Search for the cell housing the specified text and yield its (x, y) center coordinate. 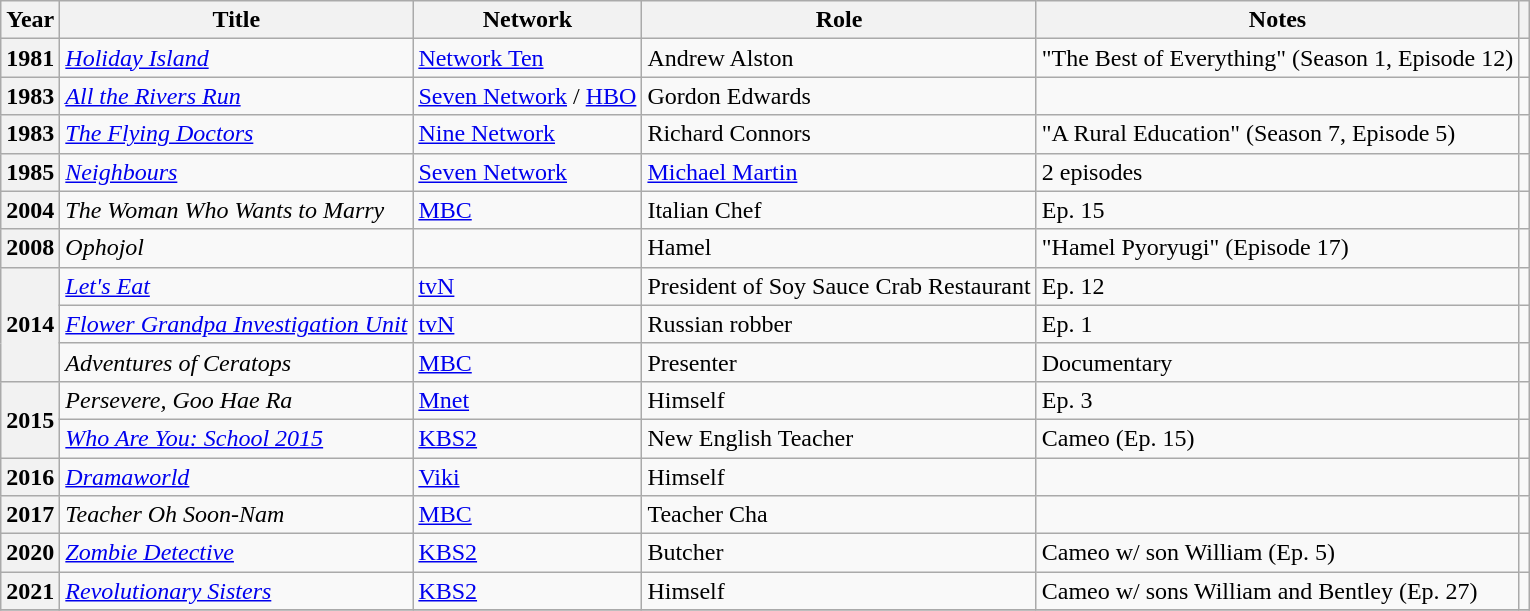
Revolutionary Sisters (236, 591)
Holiday Island (236, 58)
Ep. 3 (1278, 400)
Butcher (839, 553)
"Hamel Pyoryugi" (Episode 17) (1278, 248)
Italian Chef (839, 210)
Ophojol (236, 248)
Presenter (839, 362)
2014 (30, 324)
Documentary (1278, 362)
Ep. 1 (1278, 324)
Cameo w/ son William (Ep. 5) (1278, 553)
Michael Martin (839, 172)
Title (236, 20)
Nine Network (528, 134)
Dramaworld (236, 477)
Who Are You: School 2015 (236, 438)
Notes (1278, 20)
Network Ten (528, 58)
Neighbours (236, 172)
2016 (30, 477)
Russian robber (839, 324)
Year (30, 20)
Flower Grandpa Investigation Unit (236, 324)
Role (839, 20)
1981 (30, 58)
Let's Eat (236, 286)
Viki (528, 477)
Hamel (839, 248)
Adventures of Ceratops (236, 362)
Richard Connors (839, 134)
Ep. 12 (1278, 286)
The Woman Who Wants to Marry (236, 210)
2021 (30, 591)
Seven Network (528, 172)
Zombie Detective (236, 553)
Andrew Alston (839, 58)
The Flying Doctors (236, 134)
President of Soy Sauce Crab Restaurant (839, 286)
All the Rivers Run (236, 96)
Gordon Edwards (839, 96)
2015 (30, 419)
Teacher Oh Soon-Nam (236, 515)
Cameo w/ sons William and Bentley (Ep. 27) (1278, 591)
2 episodes (1278, 172)
2017 (30, 515)
Ep. 15 (1278, 210)
"The Best of Everything" (Season 1, Episode 12) (1278, 58)
Cameo (Ep. 15) (1278, 438)
2008 (30, 248)
New English Teacher (839, 438)
Network (528, 20)
1985 (30, 172)
Seven Network / HBO (528, 96)
2004 (30, 210)
Persevere, Goo Hae Ra (236, 400)
Teacher Cha (839, 515)
Mnet (528, 400)
"A Rural Education" (Season 7, Episode 5) (1278, 134)
2020 (30, 553)
